Provide the [x, y] coordinate of the cell's center where the given text is located.  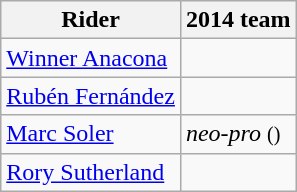
Winner Anacona [91, 58]
2014 team [238, 20]
Rory Sutherland [91, 172]
Rider [91, 20]
neo-pro () [238, 134]
Marc Soler [91, 134]
Rubén Fernández [91, 96]
